Detect which cell encompasses the target text, then output its [X, Y] center coordinate. 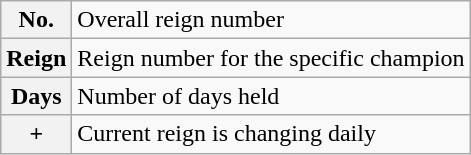
No. [36, 20]
Number of days held [271, 96]
+ [36, 134]
Current reign is changing daily [271, 134]
Reign number for the specific champion [271, 58]
Overall reign number [271, 20]
Reign [36, 58]
Days [36, 96]
